Locate the cell with the specified text and output its (X, Y) center coordinate. 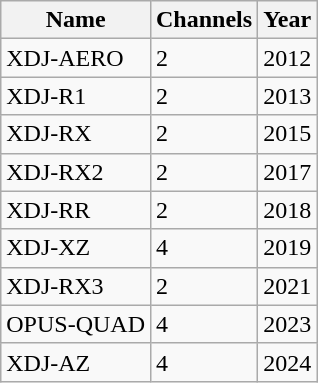
2019 (288, 248)
XDJ-R1 (76, 96)
Channels (204, 20)
2012 (288, 58)
2018 (288, 210)
Year (288, 20)
XDJ-RX2 (76, 172)
2021 (288, 286)
XDJ-RX3 (76, 286)
Name (76, 20)
2023 (288, 324)
XDJ-XZ (76, 248)
2013 (288, 96)
2017 (288, 172)
XDJ-AERO (76, 58)
XDJ-RX (76, 134)
2024 (288, 362)
XDJ-AZ (76, 362)
OPUS-QUAD (76, 324)
XDJ-RR (76, 210)
2015 (288, 134)
